Capture the cell that displays the provided text and extract its (X, Y) central coordinate. 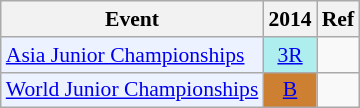
B (290, 90)
Ref (338, 19)
3R (290, 55)
World Junior Championships (132, 90)
Event (132, 19)
Asia Junior Championships (132, 55)
2014 (290, 19)
